Detect which cell encompasses the target text, then output its (X, Y) center coordinate. 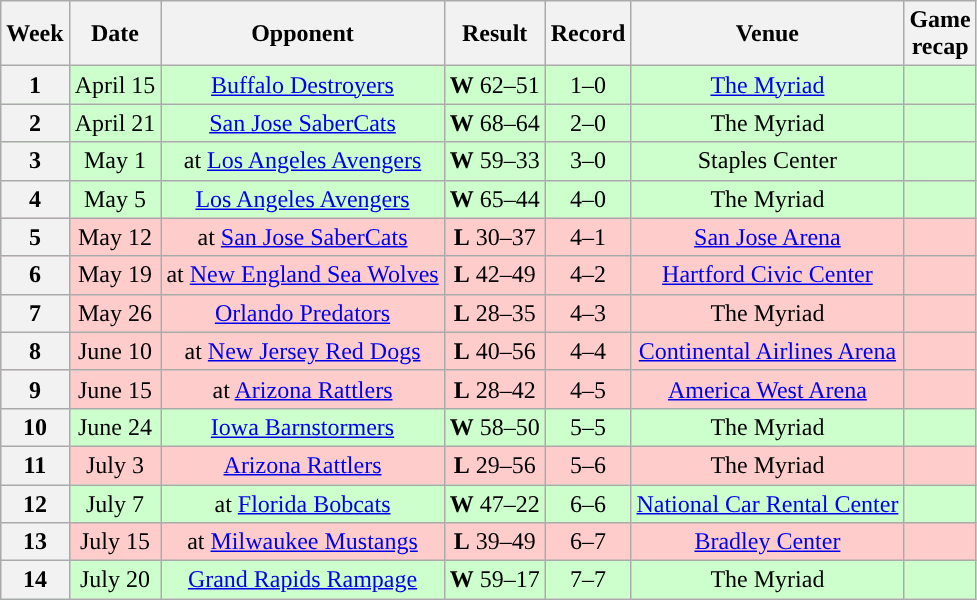
Iowa Barnstormers (302, 427)
L 40–56 (494, 351)
Record (588, 34)
2–0 (588, 123)
L 42–49 (494, 275)
Hartford Civic Center (768, 275)
Bradley Center (768, 542)
at Milwaukee Mustangs (302, 542)
3–0 (588, 161)
at New Jersey Red Dogs (302, 351)
4–2 (588, 275)
4 (35, 199)
Date (115, 34)
4–5 (588, 389)
L 39–49 (494, 542)
4–4 (588, 351)
L 30–37 (494, 237)
Staples Center (768, 161)
Grand Rapids Rampage (302, 580)
Continental Airlines Arena (768, 351)
Arizona Rattlers (302, 465)
Opponent (302, 34)
L 28–42 (494, 389)
6 (35, 275)
1 (35, 85)
San Jose Arena (768, 237)
3 (35, 161)
National Car Rental Center (768, 503)
9 (35, 389)
June 15 (115, 389)
6–7 (588, 542)
Buffalo Destroyers (302, 85)
14 (35, 580)
4–0 (588, 199)
12 (35, 503)
at Florida Bobcats (302, 503)
Venue (768, 34)
11 (35, 465)
2 (35, 123)
May 26 (115, 313)
5–5 (588, 427)
America West Arena (768, 389)
Result (494, 34)
5 (35, 237)
6–6 (588, 503)
Gamerecap (940, 34)
May 12 (115, 237)
4–3 (588, 313)
July 20 (115, 580)
1–0 (588, 85)
at San Jose SaberCats (302, 237)
8 (35, 351)
W 47–22 (494, 503)
W 59–33 (494, 161)
5–6 (588, 465)
July 15 (115, 542)
W 68–64 (494, 123)
W 58–50 (494, 427)
L 29–56 (494, 465)
April 21 (115, 123)
W 65–44 (494, 199)
May 1 (115, 161)
at Arizona Rattlers (302, 389)
7 (35, 313)
4–1 (588, 237)
L 28–35 (494, 313)
May 5 (115, 199)
June 24 (115, 427)
July 7 (115, 503)
May 19 (115, 275)
June 10 (115, 351)
San Jose SaberCats (302, 123)
July 3 (115, 465)
at New England Sea Wolves (302, 275)
at Los Angeles Avengers (302, 161)
13 (35, 542)
W 59–17 (494, 580)
Week (35, 34)
April 15 (115, 85)
7–7 (588, 580)
Los Angeles Avengers (302, 199)
Orlando Predators (302, 313)
10 (35, 427)
W 62–51 (494, 85)
